Provide the [X, Y] coordinate of the cell's center where the given text is located.  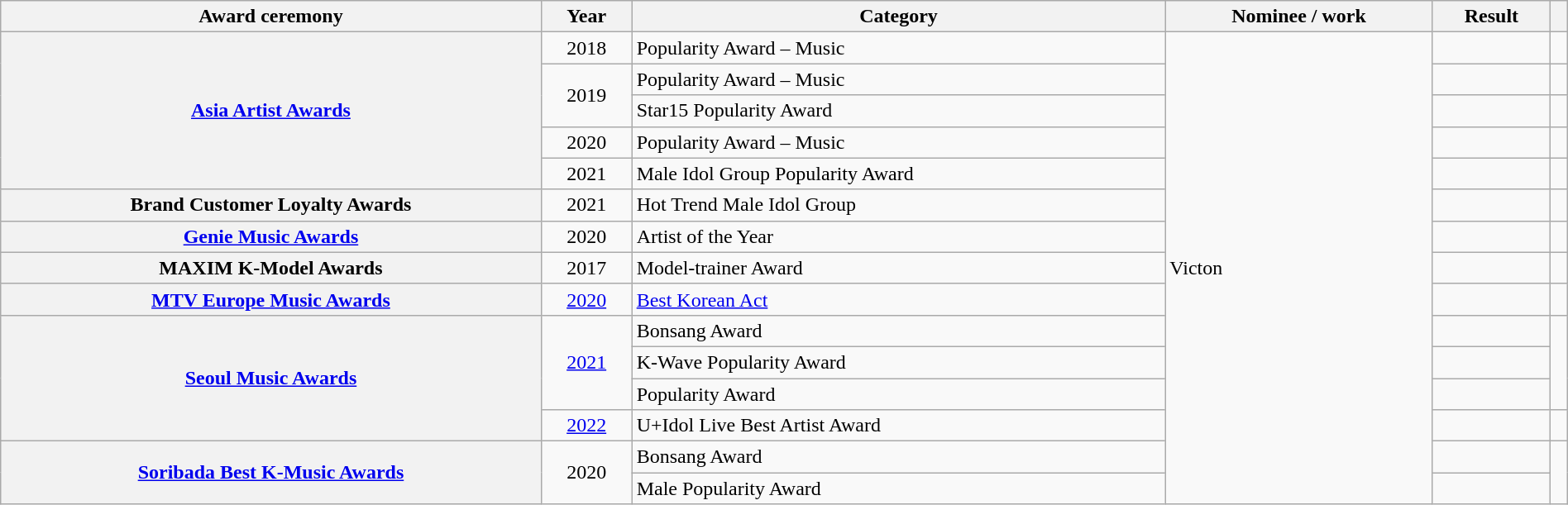
Brand Customer Loyalty Awards [271, 205]
Result [1491, 17]
Victon [1299, 268]
Model-trainer Award [898, 268]
Nominee / work [1299, 17]
MAXIM K-Model Awards [271, 268]
Hot Trend Male Idol Group [898, 205]
Male Idol Group Popularity Award [898, 174]
2019 [586, 95]
Male Popularity Award [898, 488]
Artist of the Year [898, 236]
Star15 Popularity Award [898, 111]
Soribada Best K-Music Awards [271, 473]
Genie Music Awards [271, 236]
2022 [586, 426]
Asia Artist Awards [271, 111]
2017 [586, 268]
K-Wave Popularity Award [898, 362]
U+Idol Live Best Artist Award [898, 426]
Year [586, 17]
MTV Europe Music Awards [271, 299]
Best Korean Act [898, 299]
2018 [586, 48]
Category [898, 17]
Popularity Award [898, 394]
Award ceremony [271, 17]
Seoul Music Awards [271, 378]
